Find where the given text appears and provide that cell's center as (X, Y) coordinate. 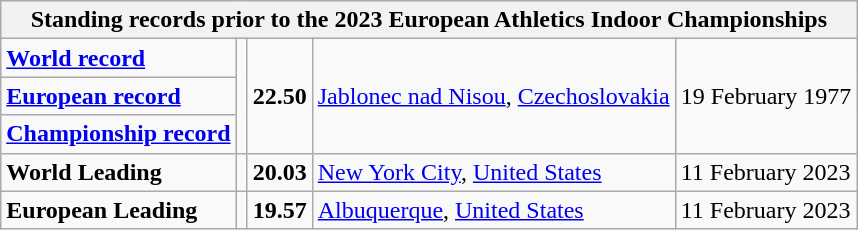
Jablonec nad Nisou, Czechoslovakia (494, 96)
European Leading (118, 210)
Championship record (118, 134)
New York City, United States (494, 172)
Albuquerque, United States (494, 210)
European record (118, 96)
Standing records prior to the 2023 European Athletics Indoor Championships (429, 20)
22.50 (280, 96)
19 February 1977 (766, 96)
World Leading (118, 172)
20.03 (280, 172)
19.57 (280, 210)
World record (118, 58)
